Find where the given text appears and provide that cell's center as [x, y] coordinate. 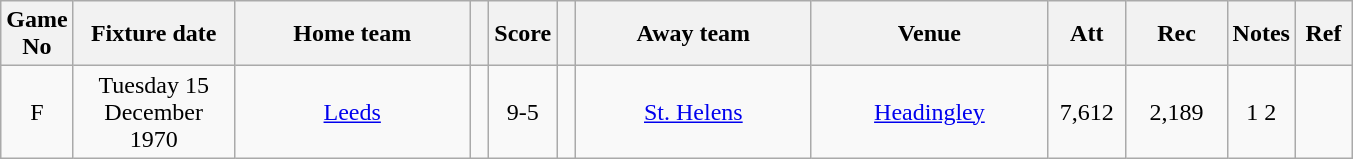
St. Helens [693, 112]
Leeds [352, 112]
Venue [929, 34]
2,189 [1176, 112]
Away team [693, 34]
Ref [1323, 34]
Notes [1261, 34]
F [37, 112]
7,612 [1086, 112]
Headingley [929, 112]
Home team [352, 34]
9-5 [523, 112]
Rec [1176, 34]
Att [1086, 34]
1 2 [1261, 112]
Game No [37, 34]
Tuesday 15 December 1970 [154, 112]
Fixture date [154, 34]
Score [523, 34]
